Output the [X, Y] coordinate of the center of the cell containing the given text.  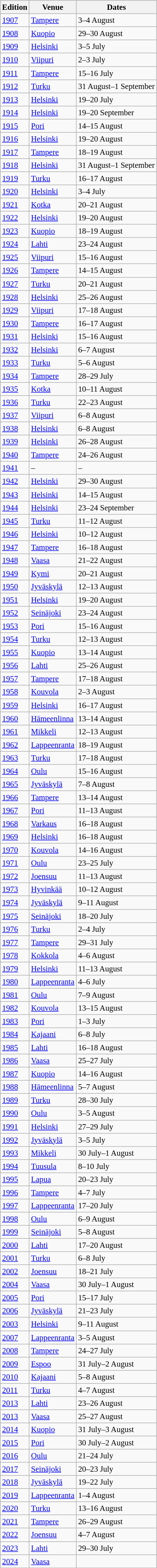
1982 [15, 1008]
28–30 July [116, 1100]
1950 [15, 587]
1963 [15, 758]
1990 [15, 1113]
2022 [15, 1535]
29–31 July [116, 942]
1955 [15, 653]
11–12 August [116, 521]
26–28 August [116, 442]
1962 [15, 745]
7–8 August [116, 784]
2011 [15, 1390]
1960 [15, 718]
8–10 July [116, 1166]
1983 [15, 1021]
2001 [15, 1258]
2–3 August [116, 692]
1947 [15, 547]
19–22 July [116, 1482]
1961 [15, 731]
1976 [15, 929]
1965 [15, 784]
Espoo [53, 1364]
31 July–2 August [116, 1364]
1937 [15, 415]
2–3 July [116, 60]
3–4 August [116, 20]
1968 [15, 824]
24–27 July [116, 1350]
1992 [15, 1140]
17–20 July [116, 1206]
2–4 July [116, 929]
27–29 July [116, 1127]
1–3 July [116, 1021]
1974 [15, 903]
10–11 August [116, 389]
1978 [15, 955]
2008 [15, 1350]
Lapua [53, 1179]
1998 [15, 1219]
1930 [15, 323]
3–4 July [116, 192]
1935 [15, 389]
1920 [15, 192]
1946 [15, 534]
1997 [15, 1206]
23–26 August [116, 1403]
Tuusula [53, 1166]
1923 [15, 231]
1908 [15, 34]
1907 [15, 20]
1967 [15, 811]
4–6 July [116, 982]
1944 [15, 508]
1939 [15, 442]
1927 [15, 284]
4–7 July [116, 1192]
1994 [15, 1166]
1991 [15, 1127]
1941 [15, 468]
5–7 August [116, 1087]
2007 [15, 1337]
23–24 September [116, 508]
7–9 August [116, 995]
1979 [15, 969]
Edition [15, 7]
1942 [15, 481]
18–20 July [116, 916]
22–23 August [116, 402]
1910 [15, 60]
1969 [15, 837]
21–23 July [116, 1311]
23–25 July [116, 863]
1971 [15, 863]
2023 [15, 1548]
1921 [15, 205]
25–27 July [116, 1061]
2016 [15, 1456]
1953 [15, 626]
1984 [15, 1034]
24–26 August [116, 455]
2021 [15, 1522]
1931 [15, 336]
1996 [15, 1192]
30 July–2 August [116, 1443]
2019 [15, 1495]
Kymi [53, 573]
17–20 August [116, 1245]
1975 [15, 916]
Venue [53, 7]
26–29 August [116, 1522]
5–6 August [116, 363]
1926 [15, 270]
1988 [15, 1087]
1970 [15, 850]
28–29 July [116, 376]
13–16 August [116, 1508]
1986 [15, 1061]
1985 [15, 1047]
2005 [15, 1298]
25–27 August [116, 1416]
15–16 July [116, 73]
1940 [15, 455]
Kokkola [53, 955]
2000 [15, 1245]
1977 [15, 942]
1929 [15, 310]
1981 [15, 995]
6–9 August [116, 1219]
21–24 July [116, 1456]
2024 [15, 1561]
15–17 July [116, 1298]
29–30 July [116, 1548]
1959 [15, 705]
1–4 August [116, 1495]
2003 [15, 1324]
1972 [15, 876]
1915 [15, 126]
1973 [15, 889]
1911 [15, 73]
Dates [116, 7]
19–20 July [116, 99]
2009 [15, 1364]
4–6 August [116, 955]
1949 [15, 573]
1966 [15, 797]
1917 [15, 152]
1995 [15, 1179]
1964 [15, 771]
1914 [15, 112]
1945 [15, 521]
1918 [15, 165]
1999 [15, 1232]
1989 [15, 1100]
1925 [15, 257]
2014 [15, 1430]
18–21 July [116, 1272]
2010 [15, 1377]
1912 [15, 86]
2006 [15, 1311]
2018 [15, 1482]
2020 [15, 1508]
1928 [15, 297]
1919 [15, 178]
31 July–3 August [116, 1430]
1980 [15, 982]
Hyvinkää [53, 889]
2002 [15, 1272]
1936 [15, 402]
1916 [15, 139]
1952 [15, 613]
1958 [15, 692]
19–20 September [116, 112]
1909 [15, 47]
1956 [15, 666]
2015 [15, 1443]
13–15 August [116, 1008]
Varkaus [53, 824]
1932 [15, 350]
1951 [15, 600]
6–7 August [116, 350]
21–22 August [116, 560]
1987 [15, 1074]
2017 [15, 1469]
1957 [15, 679]
1934 [15, 376]
1933 [15, 363]
2004 [15, 1285]
1922 [15, 218]
1913 [15, 99]
1954 [15, 639]
1943 [15, 494]
1938 [15, 429]
1993 [15, 1153]
1924 [15, 244]
1948 [15, 560]
